Return [X, Y] of the center of cell containing provided text 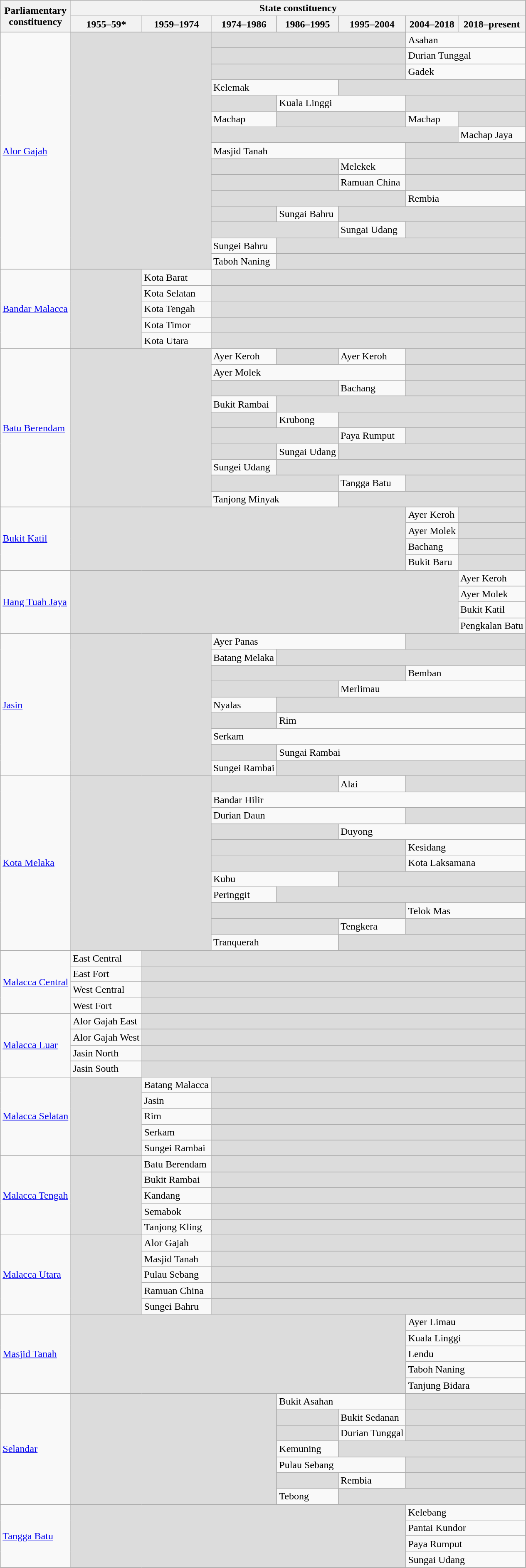
Tebong [308, 1496]
East Fort [106, 974]
Durian Daun [309, 816]
Merlimau [432, 689]
Tanjung Bidara [466, 1385]
Kota Utara [176, 341]
Parliamentaryconstituency [36, 16]
Malacca Luar [36, 1045]
Kota Tengah [176, 309]
Nyalas [244, 705]
Bemban [466, 673]
Kesidang [466, 847]
1986–1995 [308, 24]
Sungei Udang [244, 467]
Sungai Rambai [401, 752]
Kota Selatan [176, 293]
Malacca Tengah [36, 1195]
Malacca Selatan [36, 1116]
Hang Tuah Jaya [36, 602]
Kelebang [466, 1512]
1955–59* [106, 24]
1995–2004 [372, 24]
Duyong [432, 831]
Peringgit [244, 895]
Telok Mas [466, 910]
Tranquerah [274, 942]
West Fort [106, 1006]
Kota Laksamana [466, 863]
Bandar Malacca [36, 309]
Machap Jaya [491, 135]
Pantai Kundor [466, 1528]
Tanjong Kling [176, 1227]
Sungai Bahru [308, 214]
West Central [106, 990]
Semabok [176, 1212]
Kota Barat [176, 277]
Asahan [466, 40]
Jasin North [106, 1053]
Selandar [36, 1449]
2018–present [491, 24]
Kandang [176, 1195]
Bukit Sedanan [372, 1417]
Kubu [274, 879]
State constituency [298, 8]
East Central [106, 958]
Bukit Baru [432, 562]
Malacca Central [36, 982]
Kota Melaka [36, 863]
Krubong [308, 420]
Bandar Hilir [368, 800]
Kemuning [308, 1449]
2004–2018 [432, 24]
Alai [372, 784]
Malacca Utara [36, 1275]
Pengkalan Batu [491, 626]
Tengkera [372, 926]
Alor Gajah East [106, 1021]
Batang Malacca [176, 1085]
1959–1974 [176, 24]
Melekek [372, 166]
Gadek [466, 72]
Kota Timor [176, 325]
Bukit Asahan [341, 1401]
Ayer Panas [309, 641]
Batang Melaka [244, 657]
Lendu [466, 1354]
Jasin South [106, 1069]
1974–1986 [244, 24]
Kelemak [274, 87]
Ayer Limau [466, 1322]
Alor Gajah West [106, 1037]
Tanjong Minyak [274, 499]
